Extract the (X, Y) coordinate from the center of the cell holding the provided text.  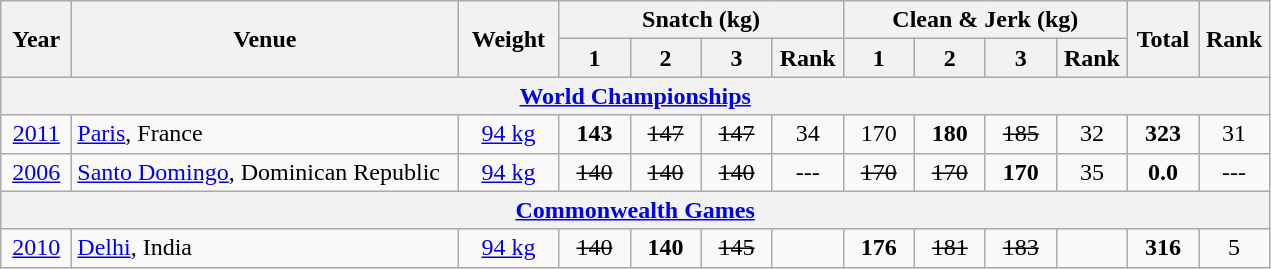
35 (1092, 172)
143 (594, 134)
2010 (36, 248)
2006 (36, 172)
0.0 (1162, 172)
181 (950, 248)
2011 (36, 134)
180 (950, 134)
Santo Domingo, Dominican Republic (265, 172)
World Championships (636, 96)
323 (1162, 134)
Commonwealth Games (636, 210)
34 (808, 134)
145 (736, 248)
316 (1162, 248)
Paris, France (265, 134)
31 (1234, 134)
5 (1234, 248)
32 (1092, 134)
Snatch (kg) (701, 20)
Venue (265, 39)
Weight (508, 39)
Year (36, 39)
Total (1162, 39)
183 (1020, 248)
185 (1020, 134)
176 (878, 248)
Clean & Jerk (kg) (985, 20)
Delhi, India (265, 248)
